Output the [x, y] coordinate of the center of the cell containing the given text.  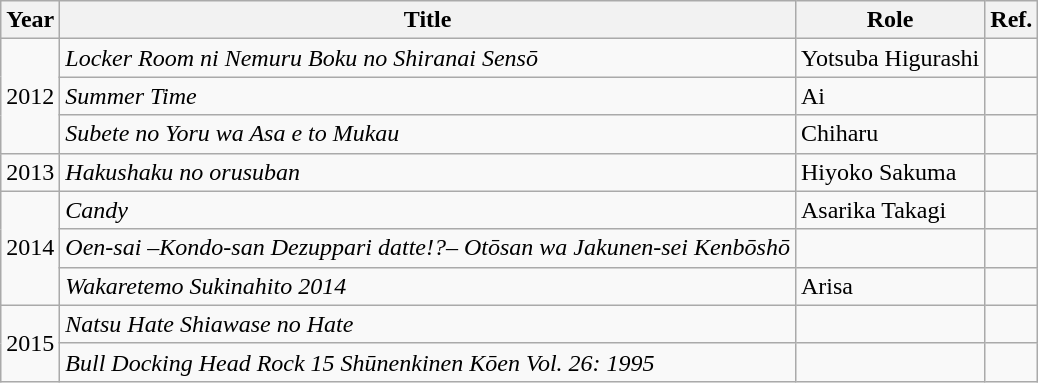
Locker Room ni Nemuru Boku no Shiranai Sensō [428, 58]
Bull Docking Head Rock 15 Shūnenkinen Kōen Vol. 26: 1995 [428, 362]
Oen-sai –Kondo-san Dezuppari datte!?– Otōsan wa Jakunen-sei Kenbōshō [428, 248]
Arisa [890, 286]
Title [428, 20]
Candy [428, 210]
Hiyoko Sakuma [890, 172]
Role [890, 20]
2014 [30, 248]
Ai [890, 96]
2012 [30, 96]
2013 [30, 172]
Natsu Hate Shiawase no Hate [428, 324]
Asarika Takagi [890, 210]
Wakaretemo Sukinahito 2014 [428, 286]
Year [30, 20]
Hakushaku no orusuban [428, 172]
2015 [30, 343]
Summer Time [428, 96]
Chiharu [890, 134]
Subete no Yoru wa Asa e to Mukau [428, 134]
Ref. [1012, 20]
Yotsuba Higurashi [890, 58]
